Provide the (x, y) coordinate of the cell's center where the given text is located.  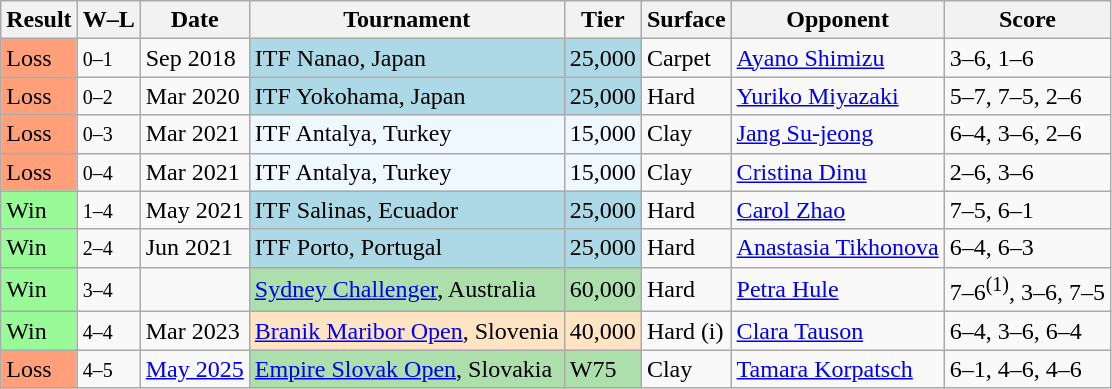
60,000 (602, 290)
Carol Zhao (838, 210)
2–6, 3–6 (1027, 172)
Anastasia Tikhonova (838, 248)
Carpet (686, 58)
Tamara Korpatsch (838, 369)
Sydney Challenger, Australia (406, 290)
Jang Su-jeong (838, 134)
Branik Maribor Open, Slovenia (406, 331)
Sep 2018 (194, 58)
6–1, 4–6, 4–6 (1027, 369)
Ayano Shimizu (838, 58)
Empire Slovak Open, Slovakia (406, 369)
6–4, 3–6, 2–6 (1027, 134)
0–4 (108, 172)
Mar 2023 (194, 331)
ITF Salinas, Ecuador (406, 210)
W75 (602, 369)
6–4, 6–3 (1027, 248)
Score (1027, 20)
0–3 (108, 134)
Jun 2021 (194, 248)
5–7, 7–5, 2–6 (1027, 96)
Surface (686, 20)
1–4 (108, 210)
Mar 2020 (194, 96)
Hard (i) (686, 331)
May 2021 (194, 210)
0–1 (108, 58)
Opponent (838, 20)
7–6(1), 3–6, 7–5 (1027, 290)
4–4 (108, 331)
4–5 (108, 369)
3–6, 1–6 (1027, 58)
Tier (602, 20)
7–5, 6–1 (1027, 210)
40,000 (602, 331)
6–4, 3–6, 6–4 (1027, 331)
3–4 (108, 290)
Tournament (406, 20)
Result (39, 20)
Yuriko Miyazaki (838, 96)
May 2025 (194, 369)
W–L (108, 20)
Clara Tauson (838, 331)
Date (194, 20)
Petra Hule (838, 290)
0–2 (108, 96)
ITF Nanao, Japan (406, 58)
2–4 (108, 248)
ITF Porto, Portugal (406, 248)
ITF Yokohama, Japan (406, 96)
Cristina Dinu (838, 172)
